Locate the cell with the specified text and output its (X, Y) center coordinate. 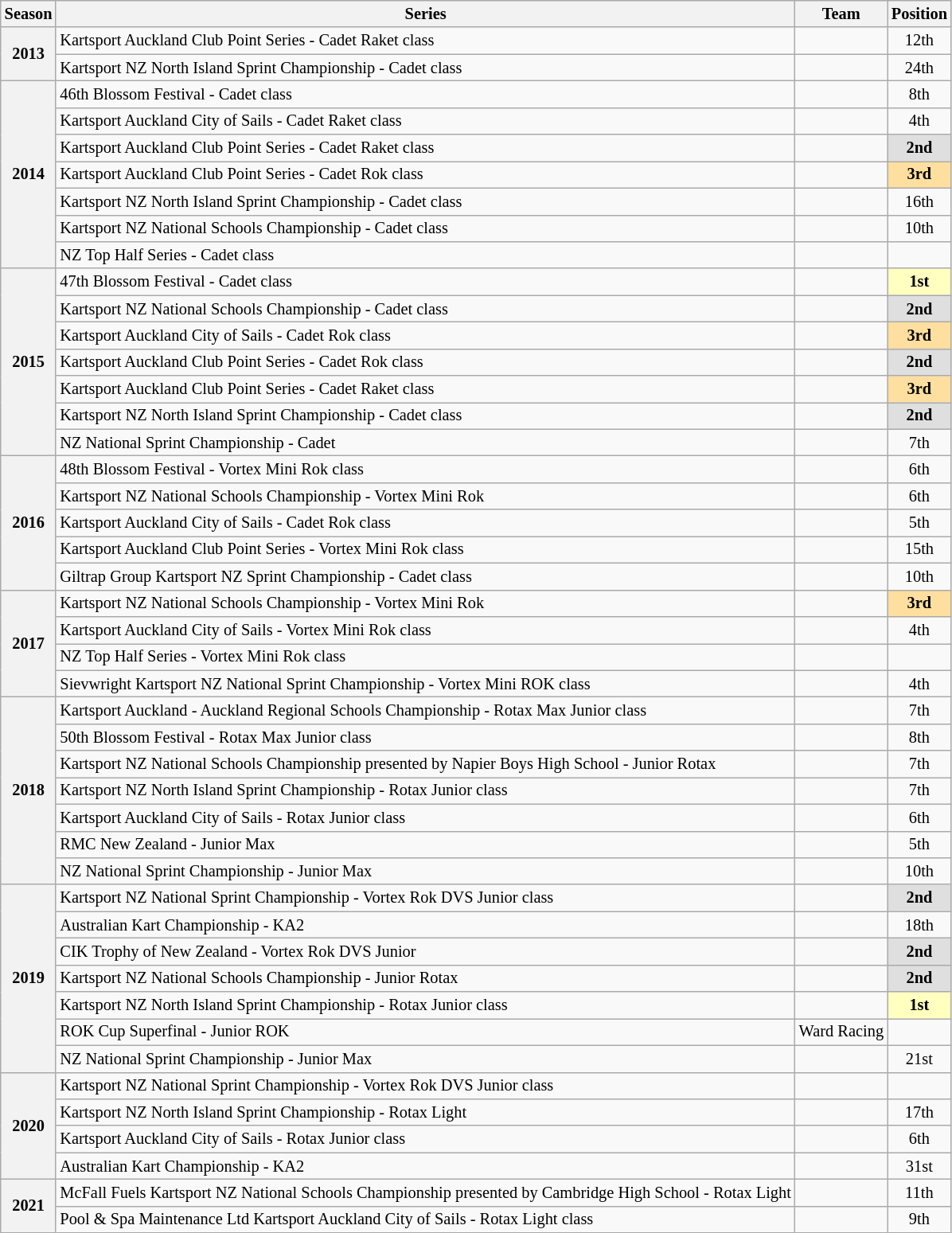
48th Blossom Festival - Vortex Mini Rok class (425, 469)
46th Blossom Festival - Cadet class (425, 94)
9th (919, 1219)
18th (919, 925)
Series (425, 14)
17th (919, 1112)
NZ National Sprint Championship - Cadet (425, 443)
2017 (29, 643)
ROK Cup Superfinal - Junior ROK (425, 1032)
Kartsport NZ National Schools Championship presented by Napier Boys High School - Junior Rotax (425, 764)
2015 (29, 362)
2013 (29, 54)
McFall Fuels Kartsport NZ National Schools Championship presented by Cambridge High School - Rotax Light (425, 1192)
2020 (29, 1126)
16th (919, 201)
Team (841, 14)
50th Blossom Festival - Rotax Max Junior class (425, 737)
24th (919, 68)
2014 (29, 174)
Kartsport NZ National Schools Championship - Junior Rotax (425, 978)
Kartsport Auckland - Auckland Regional Schools Championship - Rotax Max Junior class (425, 710)
Kartsport Auckland City of Sails - Cadet Raket class (425, 121)
Season (29, 14)
2016 (29, 522)
15th (919, 549)
NZ Top Half Series - Cadet class (425, 255)
Kartsport NZ North Island Sprint Championship - Rotax Light (425, 1112)
21st (919, 1059)
11th (919, 1192)
31st (919, 1166)
Position (919, 14)
Kartsport Auckland City of Sails - Vortex Mini Rok class (425, 630)
12th (919, 41)
Pool & Spa Maintenance Ltd Kartsport Auckland City of Sails - Rotax Light class (425, 1219)
47th Blossom Festival - Cadet class (425, 282)
Sievwright Kartsport NZ National Sprint Championship - Vortex Mini ROK class (425, 684)
Giltrap Group Kartsport NZ Sprint Championship - Cadet class (425, 576)
Ward Racing (841, 1032)
2018 (29, 790)
2019 (29, 978)
CIK Trophy of New Zealand - Vortex Rok DVS Junior (425, 951)
2021 (29, 1205)
Kartsport Auckland Club Point Series - Vortex Mini Rok class (425, 549)
RMC New Zealand - Junior Max (425, 845)
NZ Top Half Series - Vortex Mini Rok class (425, 657)
